Search for the cell housing the specified text and yield its (x, y) center coordinate. 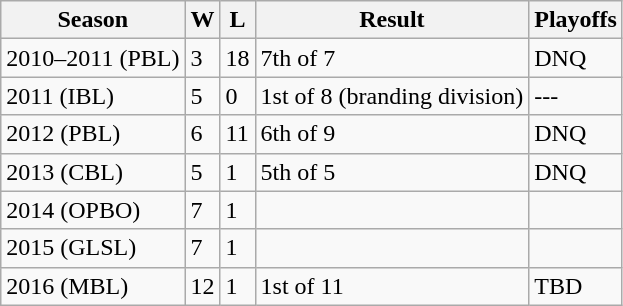
--- (576, 96)
2012 (PBL) (93, 134)
2013 (CBL) (93, 172)
2014 (OPBO) (93, 210)
6 (202, 134)
2011 (IBL) (93, 96)
3 (202, 58)
18 (238, 58)
2016 (MBL) (93, 286)
Season (93, 20)
2015 (GLSL) (93, 248)
11 (238, 134)
Result (392, 20)
7th of 7 (392, 58)
TBD (576, 286)
6th of 9 (392, 134)
5th of 5 (392, 172)
L (238, 20)
1st of 8 (branding division) (392, 96)
2010–2011 (PBL) (93, 58)
Playoffs (576, 20)
1st of 11 (392, 286)
W (202, 20)
12 (202, 286)
0 (238, 96)
